Output the (X, Y) coordinate of the center of the cell containing the given text.  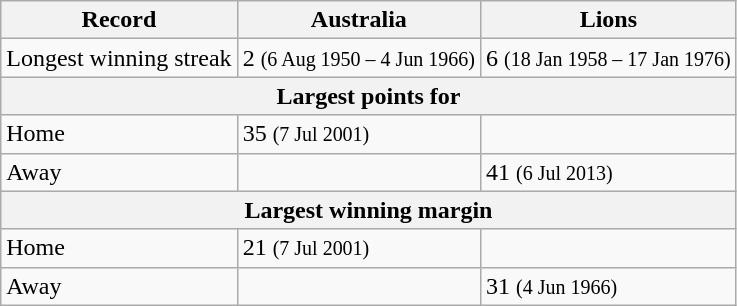
31 (4 Jun 1966) (609, 286)
Largest winning margin (368, 210)
35 (7 Jul 2001) (358, 134)
6 (18 Jan 1958 – 17 Jan 1976) (609, 58)
2 (6 Aug 1950 – 4 Jun 1966) (358, 58)
Australia (358, 20)
21 (7 Jul 2001) (358, 248)
Longest winning streak (119, 58)
Record (119, 20)
41 (6 Jul 2013) (609, 172)
Largest points for (368, 96)
Lions (609, 20)
